Return (x, y) of the center of cell containing provided text 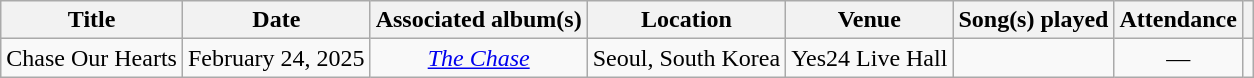
The Chase (478, 58)
— (1178, 58)
Seoul, South Korea (686, 58)
Date (276, 20)
February 24, 2025 (276, 58)
Song(s) played (1034, 20)
Title (92, 20)
Venue (870, 20)
Attendance (1178, 20)
Chase Our Hearts (92, 58)
Location (686, 20)
Yes24 Live Hall (870, 58)
Associated album(s) (478, 20)
